Provide the [x, y] coordinate of the cell's center where the given text is located.  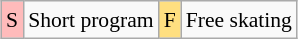
Free skating [239, 20]
Short program [90, 20]
S [12, 20]
F [170, 20]
